Detect which cell encompasses the target text, then output its [x, y] center coordinate. 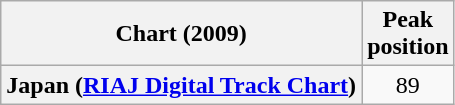
Chart (2009) [182, 34]
Japan (RIAJ Digital Track Chart) [182, 85]
Peakposition [408, 34]
89 [408, 85]
